Capture the cell that displays the provided text and extract its [X, Y] central coordinate. 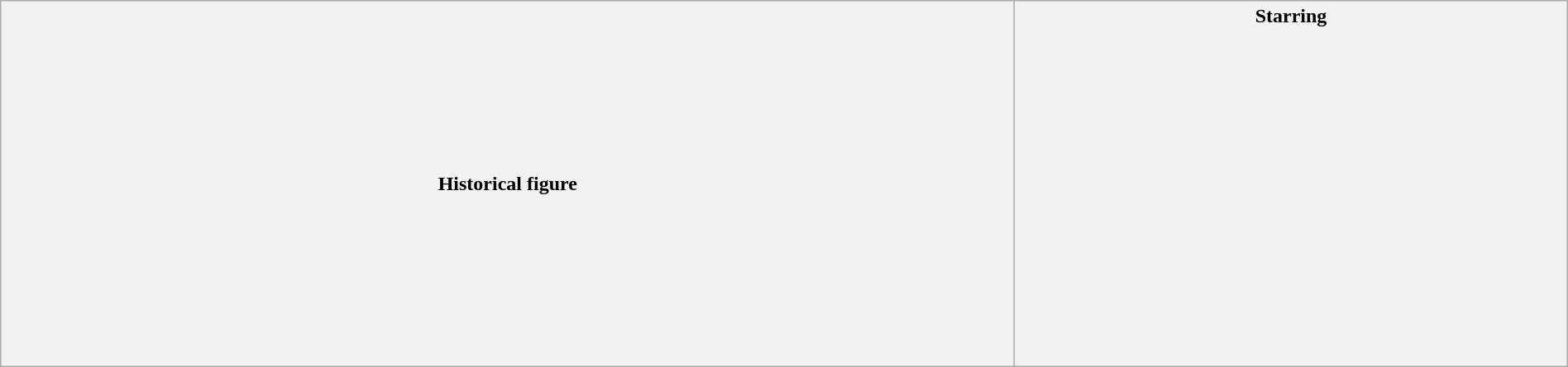
Starring [1291, 183]
Historical figure [508, 183]
